Pinpoint the cell where the given text exists, returning its (x, y) midpoint coordinate. 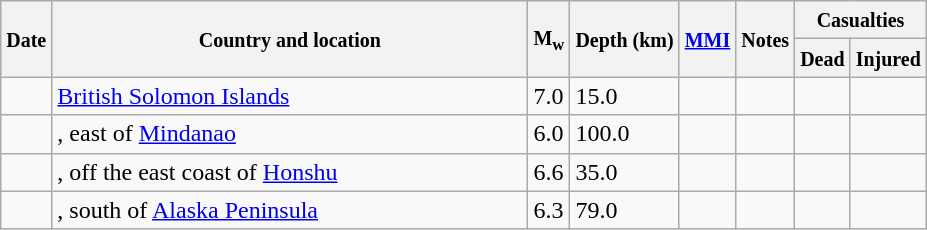
Date (26, 39)
, off the east coast of Honshu (290, 172)
Country and location (290, 39)
Mw (549, 39)
7.0 (549, 96)
100.0 (624, 134)
Dead (823, 58)
6.6 (549, 172)
15.0 (624, 96)
MMI (708, 39)
6.3 (549, 210)
Injured (888, 58)
Depth (km) (624, 39)
Notes (766, 39)
79.0 (624, 210)
British Solomon Islands (290, 96)
, south of Alaska Peninsula (290, 210)
35.0 (624, 172)
Casualties (861, 20)
, east of Mindanao (290, 134)
6.0 (549, 134)
